Capture the cell that displays the provided text and extract its (x, y) central coordinate. 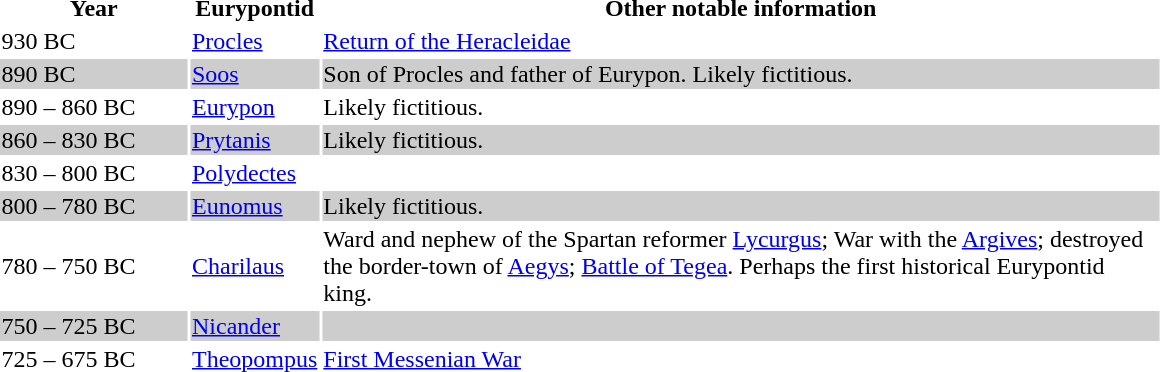
830 – 800 BC (94, 173)
Eurypon (254, 107)
800 – 780 BC (94, 206)
Charilaus (254, 266)
780 – 750 BC (94, 266)
Nicander (254, 326)
750 – 725 BC (94, 326)
890 – 860 BC (94, 107)
Return of the Heracleidae (741, 41)
Procles (254, 41)
930 BC (94, 41)
Soos (254, 74)
Polydectes (254, 173)
Eunomus (254, 206)
Prytanis (254, 140)
860 – 830 BC (94, 140)
Son of Procles and father of Eurypon. Likely fictitious. (741, 74)
890 BC (94, 74)
